Return (X, Y) of the center of cell containing provided text 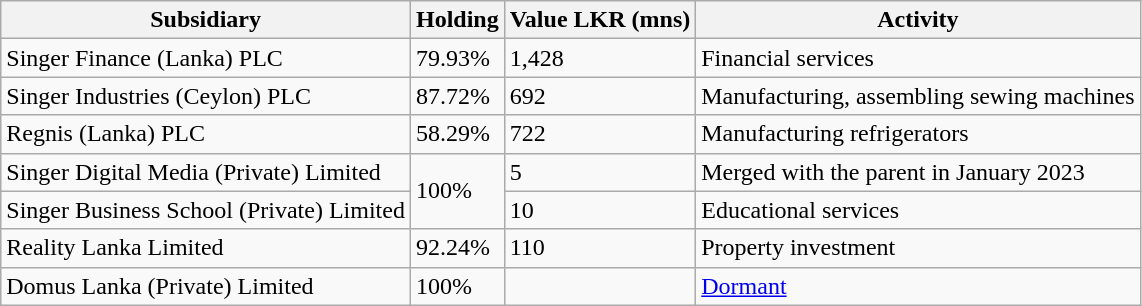
58.29% (457, 134)
Value LKR (mns) (600, 20)
Financial services (918, 58)
Manufacturing refrigerators (918, 134)
1,428 (600, 58)
Holding (457, 20)
Singer Business School (Private) Limited (206, 210)
Singer Digital Media (Private) Limited (206, 172)
79.93% (457, 58)
Regnis (Lanka) PLC (206, 134)
722 (600, 134)
Reality Lanka Limited (206, 248)
Property investment (918, 248)
Singer Finance (Lanka) PLC (206, 58)
5 (600, 172)
92.24% (457, 248)
692 (600, 96)
Educational services (918, 210)
Domus Lanka (Private) Limited (206, 286)
87.72% (457, 96)
Dormant (918, 286)
Subsidiary (206, 20)
Activity (918, 20)
110 (600, 248)
Singer Industries (Ceylon) PLC (206, 96)
Manufacturing, assembling sewing machines (918, 96)
Merged with the parent in January 2023 (918, 172)
10 (600, 210)
